Determine the (x, y) coordinate at the center of the cell enclosing the given text.  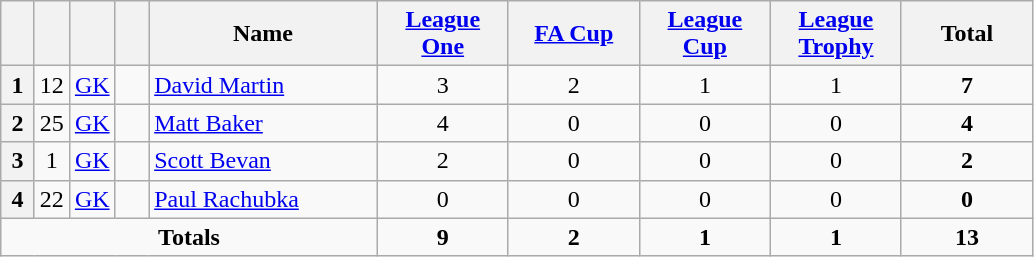
Paul Rachubka (264, 199)
Matt Baker (264, 123)
12 (52, 85)
9 (442, 237)
22 (52, 199)
13 (966, 237)
League One (442, 34)
David Martin (264, 85)
25 (52, 123)
Total (966, 34)
Scott Bevan (264, 161)
League Trophy (836, 34)
League Cup (704, 34)
7 (966, 85)
Totals (189, 237)
Name (264, 34)
FA Cup (574, 34)
